For the text-containing cell, return its midpoint in (X, Y) coordinate format. 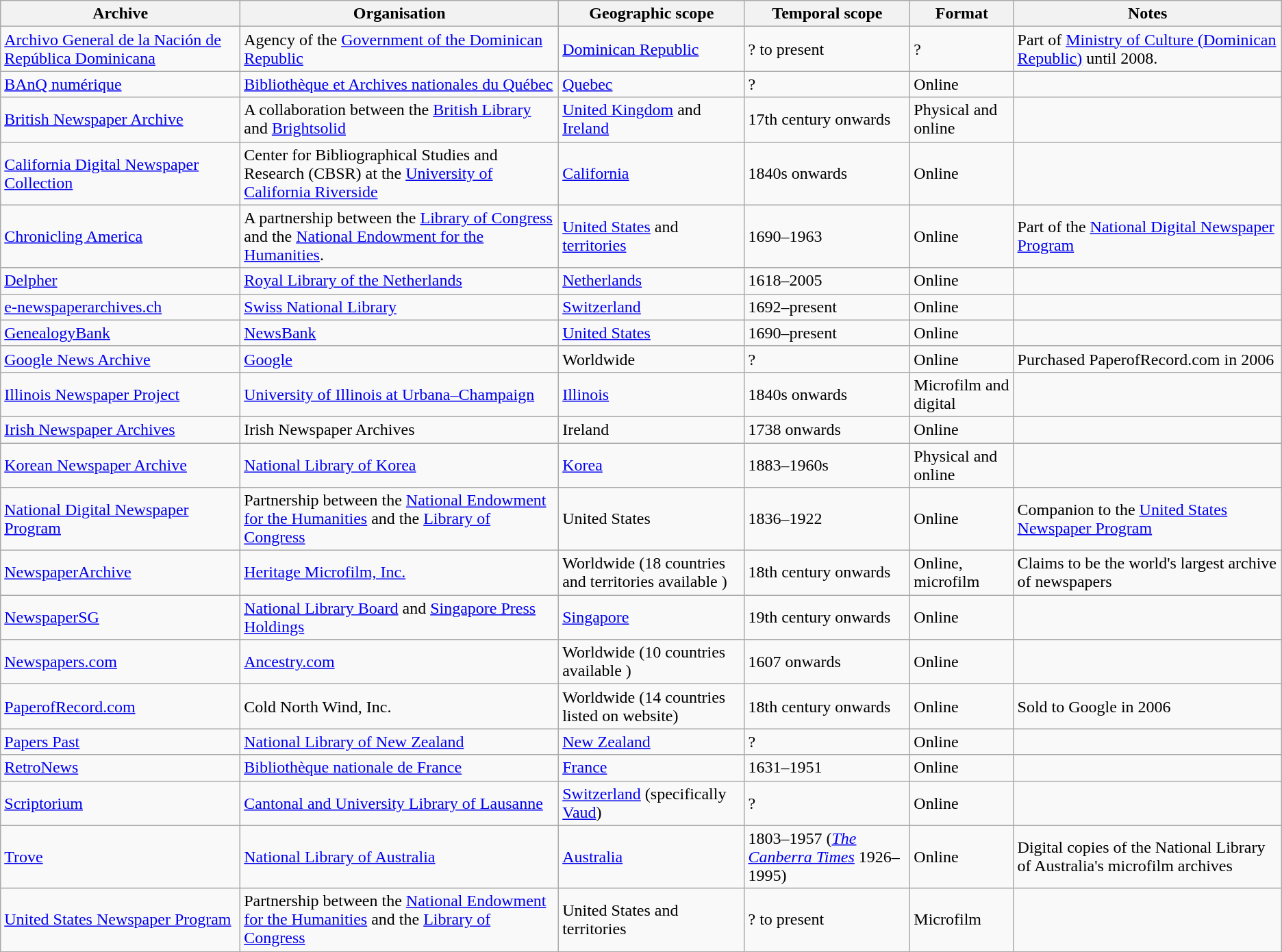
1883–1960s (827, 464)
A collaboration between the British Library and Brightsolid (400, 119)
19th century onwards (827, 618)
BAnQ numérique (121, 84)
Sold to Google in 2006 (1148, 707)
Chronicling America (121, 236)
Scriptorium (121, 803)
NewsBank (400, 333)
National Library Board and Singapore Press Holdings (400, 618)
Geographic scope (652, 14)
RetroNews (121, 768)
Purchased PaperofRecord.com in 2006 (1148, 359)
Cantonal and University Library of Lausanne (400, 803)
e-newspaperarchives.ch (121, 307)
Bibliothèque et Archives nationales du Québec (400, 84)
University of Illinois at Urbana–Champaign (400, 394)
Ireland (652, 429)
Online, microfilm (961, 573)
17th century onwards (827, 119)
Bibliothèque nationale de France (400, 768)
Google (400, 359)
Agency of the Government of the Dominican Republic (400, 49)
Netherlands (652, 281)
Worldwide (14 countries listed on website) (652, 707)
Google News Archive (121, 359)
Trove (121, 857)
Ancestry.com (400, 662)
Notes (1148, 14)
Dominican Republic (652, 49)
Microfilm (961, 920)
Format (961, 14)
Quebec (652, 84)
New Zealand (652, 742)
Microfilm and digital (961, 394)
1631–1951 (827, 768)
Singapore (652, 618)
Claims to be the world's largest archive of newspapers (1148, 573)
National Library of Australia (400, 857)
British Newspaper Archive (121, 119)
Digital copies of the National Library of Australia's microfilm archives (1148, 857)
1690–present (827, 333)
Archivo General de la Nación de República Dominicana (121, 49)
Delpher (121, 281)
PaperofRecord.com (121, 707)
Worldwide (10 countries available ) (652, 662)
Organisation (400, 14)
Illinois (652, 394)
Australia (652, 857)
Temporal scope (827, 14)
Part of the National Digital Newspaper Program (1148, 236)
1692–present (827, 307)
Cold North Wind, Inc. (400, 707)
National Library of Korea (400, 464)
Heritage Microfilm, Inc. (400, 573)
1738 onwards (827, 429)
Worldwide (18 countries and territories available ) (652, 573)
California (652, 173)
California Digital Newspaper Collection (121, 173)
Archive (121, 14)
GenealogyBank (121, 333)
Korean Newspaper Archive (121, 464)
1836–1922 (827, 519)
Switzerland (specifically Vaud) (652, 803)
Papers Past (121, 742)
National Digital Newspaper Program (121, 519)
Newspapers.com (121, 662)
National Library of New Zealand (400, 742)
France (652, 768)
Part of Ministry of Culture (Dominican Republic) until 2008. (1148, 49)
Swiss National Library (400, 307)
A partnership between the Library of Congress and the National Endowment for the Humanities. (400, 236)
1690–1963 (827, 236)
United States Newspaper Program (121, 920)
1803–1957 (The Canberra Times 1926–1995) (827, 857)
United Kingdom and Ireland (652, 119)
NewspaperArchive (121, 573)
NewspaperSG (121, 618)
1618–2005 (827, 281)
1607 onwards (827, 662)
Illinois Newspaper Project (121, 394)
Center for Bibliographical Studies and Research (CBSR) at the University of California Riverside (400, 173)
Korea (652, 464)
Switzerland (652, 307)
Royal Library of the Netherlands (400, 281)
Companion to the United States Newspaper Program (1148, 519)
Worldwide (652, 359)
